Provide the [x, y] coordinate of the cell's center where the given text is located.  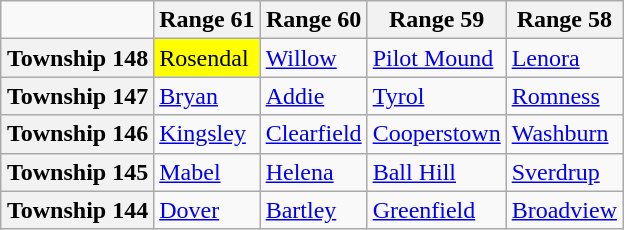
Dover [207, 210]
Helena [314, 172]
Range 60 [314, 20]
Range 58 [564, 20]
Mabel [207, 172]
Bartley [314, 210]
Ball Hill [436, 172]
Range 61 [207, 20]
Clearfield [314, 134]
Township 148 [77, 58]
Willow [314, 58]
Lenora [564, 58]
Pilot Mound [436, 58]
Kingsley [207, 134]
Greenfield [436, 210]
Broadview [564, 210]
Sverdrup [564, 172]
Township 147 [77, 96]
Township 146 [77, 134]
Township 144 [77, 210]
Romness [564, 96]
Township 145 [77, 172]
Range 59 [436, 20]
Rosendal [207, 58]
Bryan [207, 96]
Washburn [564, 134]
Addie [314, 96]
Tyrol [436, 96]
Cooperstown [436, 134]
